For the text-containing cell, return its midpoint in [X, Y] coordinate format. 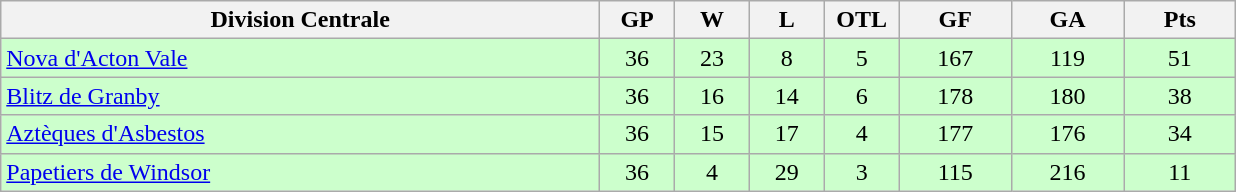
L [786, 20]
8 [786, 58]
176 [1067, 134]
180 [1067, 96]
15 [712, 134]
23 [712, 58]
34 [1180, 134]
Division Centrale [300, 20]
Blitz de Granby [300, 96]
5 [862, 58]
177 [955, 134]
29 [786, 172]
51 [1180, 58]
38 [1180, 96]
17 [786, 134]
14 [786, 96]
OTL [862, 20]
Pts [1180, 20]
178 [955, 96]
Papetiers de Windsor [300, 172]
Nova d'Acton Vale [300, 58]
167 [955, 58]
GF [955, 20]
GP [638, 20]
11 [1180, 172]
16 [712, 96]
GA [1067, 20]
W [712, 20]
6 [862, 96]
115 [955, 172]
3 [862, 172]
216 [1067, 172]
119 [1067, 58]
Aztèques d'Asbestos [300, 134]
